For the text-containing cell, return its midpoint in [x, y] coordinate format. 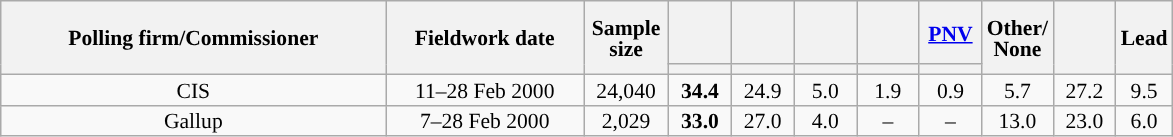
4.0 [826, 120]
Sample size [626, 38]
11–28 Feb 2000 [485, 90]
34.4 [700, 90]
13.0 [1018, 120]
27.2 [1084, 90]
7–28 Feb 2000 [485, 120]
CIS [194, 90]
5.7 [1018, 90]
24,040 [626, 90]
Other/None [1018, 38]
1.9 [888, 90]
24.9 [762, 90]
23.0 [1084, 120]
33.0 [700, 120]
Gallup [194, 120]
Polling firm/Commissioner [194, 38]
Lead [1144, 38]
Fieldwork date [485, 38]
6.0 [1144, 120]
PNV [950, 32]
5.0 [826, 90]
27.0 [762, 120]
0.9 [950, 90]
2,029 [626, 120]
9.5 [1144, 90]
